Pinpoint the cell where the given text exists, returning its (x, y) midpoint coordinate. 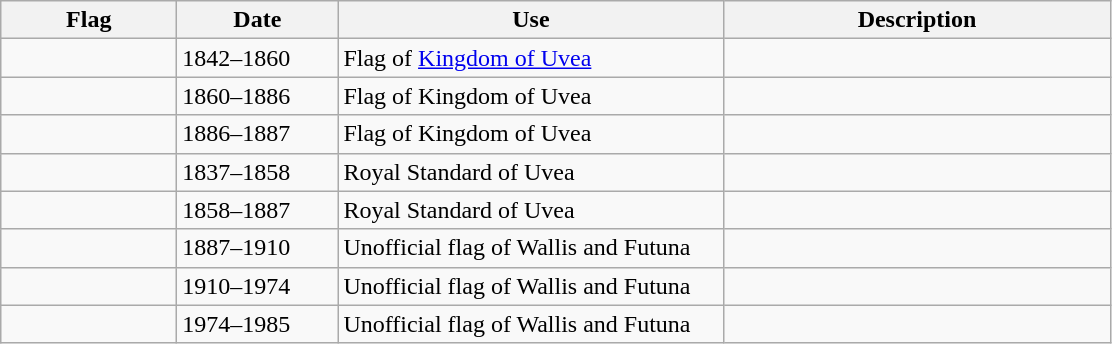
1858–1887 (258, 210)
Description (917, 20)
1860–1886 (258, 96)
Date (258, 20)
1974–1985 (258, 324)
1910–1974 (258, 286)
Use (531, 20)
1887–1910 (258, 248)
1842–1860 (258, 58)
1886–1887 (258, 134)
1837–1858 (258, 172)
Flag (89, 20)
